Locate the cell with the specified text and output its (X, Y) center coordinate. 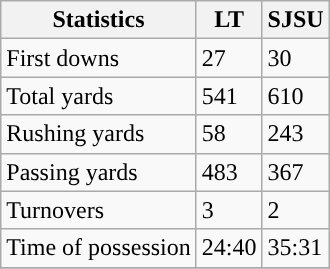
483 (229, 172)
2 (296, 210)
SJSU (296, 20)
First downs (99, 58)
610 (296, 96)
541 (229, 96)
243 (296, 134)
Statistics (99, 20)
Passing yards (99, 172)
Rushing yards (99, 134)
LT (229, 20)
24:40 (229, 248)
58 (229, 134)
27 (229, 58)
3 (229, 210)
367 (296, 172)
Time of possession (99, 248)
Turnovers (99, 210)
30 (296, 58)
Total yards (99, 96)
35:31 (296, 248)
